Find where the given text appears and provide that cell's center as (x, y) coordinate. 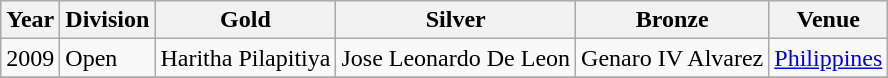
Haritha Pilapitiya (246, 58)
2009 (30, 58)
Genaro IV Alvarez (672, 58)
Gold (246, 20)
Division (108, 20)
Open (108, 58)
Bronze (672, 20)
Jose Leonardo De Leon (456, 58)
Philippines (828, 58)
Year (30, 20)
Silver (456, 20)
Venue (828, 20)
